Provide the (x, y) coordinate of the cell's center where the given text is located.  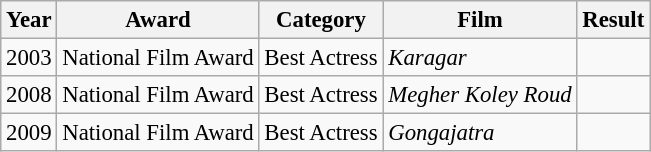
2003 (29, 58)
Megher Koley Roud (480, 95)
Film (480, 20)
Category (321, 20)
Year (29, 20)
2008 (29, 95)
Result (614, 20)
Karagar (480, 58)
Gongajatra (480, 133)
2009 (29, 133)
Award (158, 20)
